Find where the given text appears and provide that cell's center as [X, Y] coordinate. 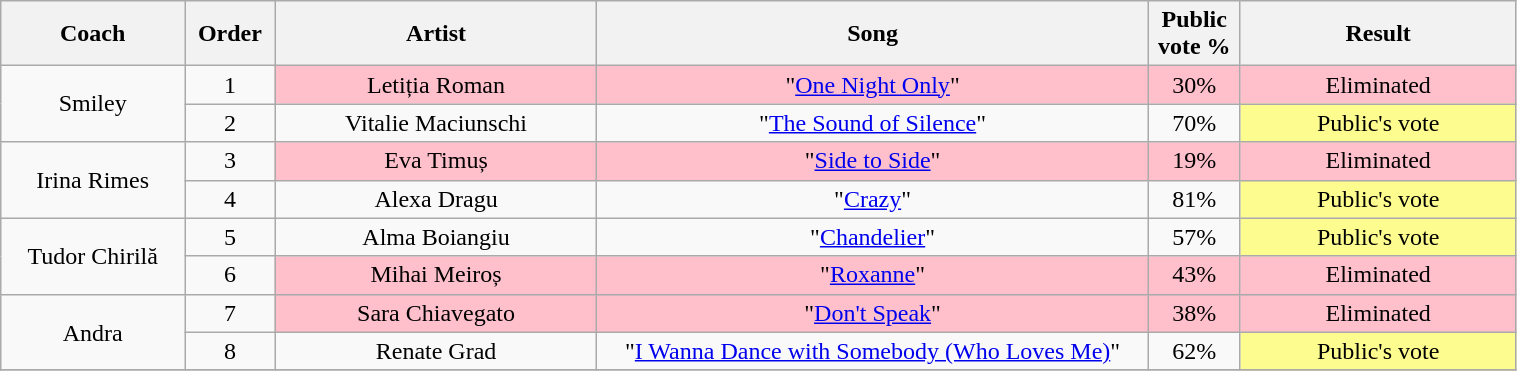
Smiley [93, 104]
Public vote % [1194, 34]
Order [230, 34]
62% [1194, 351]
Irina Rimes [93, 180]
Mihai Meiroș [436, 275]
2 [230, 123]
4 [230, 199]
5 [230, 237]
Vitalie Maciunschi [436, 123]
Renate Grad [436, 351]
38% [1194, 313]
57% [1194, 237]
43% [1194, 275]
Letiția Roman [436, 85]
Tudor Chirilă [93, 256]
Song [872, 34]
19% [1194, 161]
Andra [93, 332]
70% [1194, 123]
"Don't Speak" [872, 313]
"Crazy" [872, 199]
Eva Timuș [436, 161]
6 [230, 275]
"I Wanna Dance with Somebody (Who Loves Me)" [872, 351]
81% [1194, 199]
8 [230, 351]
Coach [93, 34]
"Side to Side" [872, 161]
"One Night Only" [872, 85]
Artist [436, 34]
30% [1194, 85]
7 [230, 313]
1 [230, 85]
"The Sound of Silence" [872, 123]
Result [1378, 34]
Alma Boiangiu [436, 237]
Alexa Dragu [436, 199]
"Roxanne" [872, 275]
"Chandelier" [872, 237]
Sara Chiavegato [436, 313]
3 [230, 161]
